From the cell containing the given text, extract its center point as (x, y) coordinate. 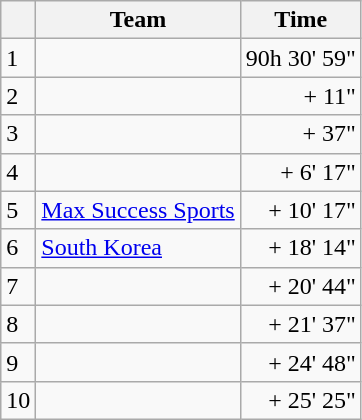
South Korea (138, 248)
5 (18, 210)
10 (18, 400)
+ 11" (300, 96)
4 (18, 172)
+ 18' 14" (300, 248)
Max Success Sports (138, 210)
3 (18, 134)
+ 20' 44" (300, 286)
1 (18, 58)
2 (18, 96)
9 (18, 362)
90h 30' 59" (300, 58)
+ 25' 25" (300, 400)
8 (18, 324)
+ 24' 48" (300, 362)
+ 21' 37" (300, 324)
Team (138, 20)
7 (18, 286)
+ 6' 17" (300, 172)
+ 10' 17" (300, 210)
Time (300, 20)
+ 37" (300, 134)
6 (18, 248)
